Determine the [X, Y] coordinate at the center of the cell enclosing the given text.  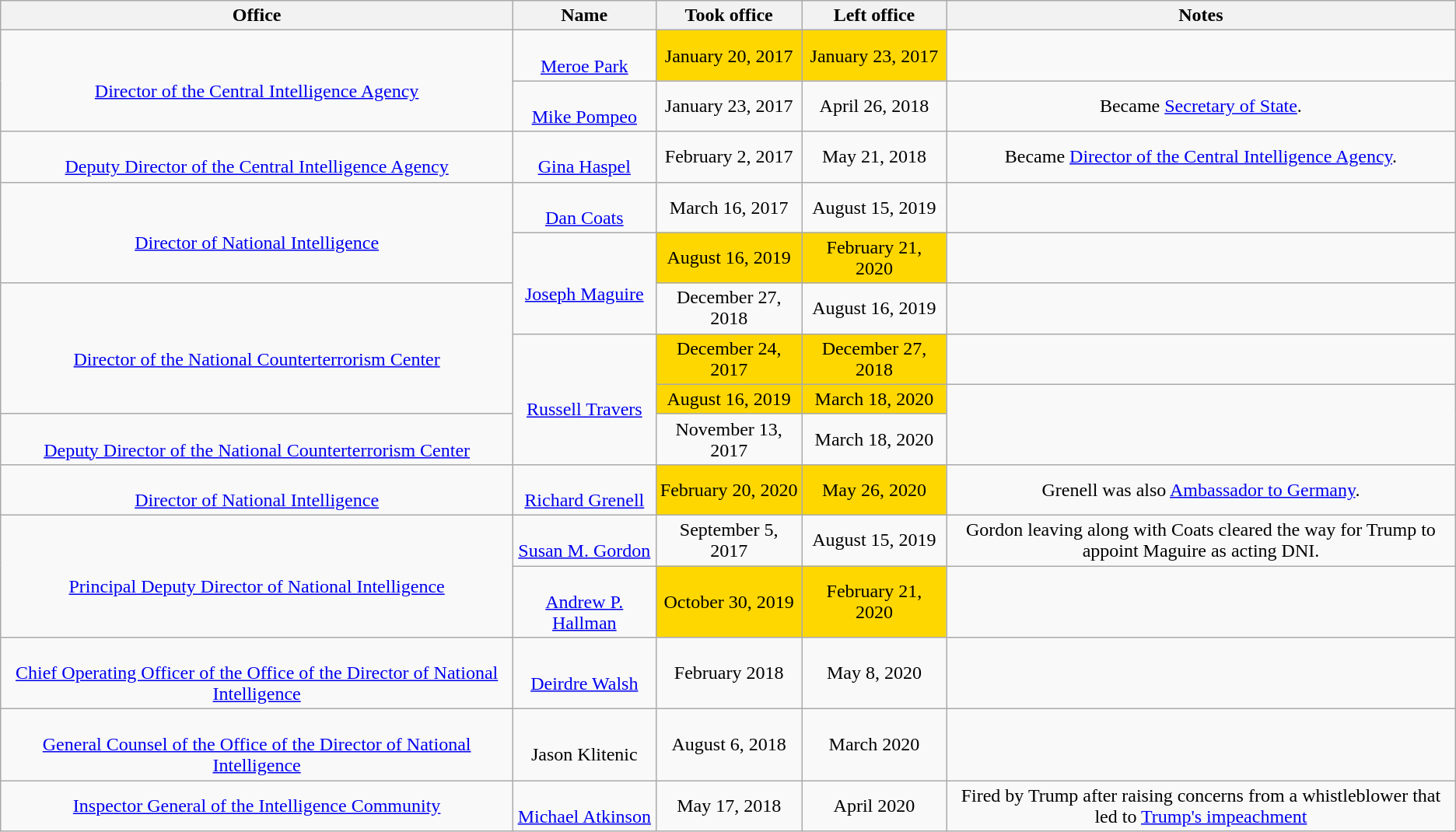
Gordon leaving along with Coats cleared the way for Trump to appoint Maguire as acting DNI. [1201, 540]
April 2020 [874, 806]
Office [257, 16]
Michael Atkinson [584, 806]
Left office [874, 16]
Took office [729, 16]
August 6, 2018 [729, 745]
December 24, 2017 [729, 359]
Grenell was also Ambassador to Germany. [1201, 490]
Notes [1201, 16]
May 8, 2020 [874, 673]
Inspector General of the Intelligence Community [257, 806]
May 26, 2020 [874, 490]
January 20, 2017 [729, 56]
Deputy Director of the National Counterterrorism Center [257, 439]
Director of the National Counterterrorism Center [257, 348]
Director of the Central Intelligence Agency [257, 81]
Deputy Director of the Central Intelligence Agency [257, 157]
Dan Coats [584, 207]
Principal Deputy Director of National Intelligence [257, 575]
February 20, 2020 [729, 490]
Jason Klitenic [584, 745]
General Counsel of the Office of the Director of National Intelligence [257, 745]
Russell Travers [584, 399]
Became Secretary of State. [1201, 106]
Chief Operating Officer of the Office of the Director of National Intelligence [257, 673]
Name [584, 16]
May 21, 2018 [874, 157]
Gina Haspel [584, 157]
Andrew P. Hallman [584, 602]
Became Director of the Central Intelligence Agency. [1201, 157]
Meroe Park [584, 56]
Deirdre Walsh [584, 673]
February 2018 [729, 673]
April 26, 2018 [874, 106]
May 17, 2018 [729, 806]
February 2, 2017 [729, 157]
March 2020 [874, 745]
Mike Pompeo [584, 106]
Richard Grenell [584, 490]
Joseph Maguire [584, 283]
Susan M. Gordon [584, 540]
November 13, 2017 [729, 439]
March 16, 2017 [729, 207]
Fired by Trump after raising concerns from a whistleblower that led to Trump's impeachment [1201, 806]
October 30, 2019 [729, 602]
September 5, 2017 [729, 540]
